Return the [x, y] coordinate for the center point of the cell that contains the specified text.  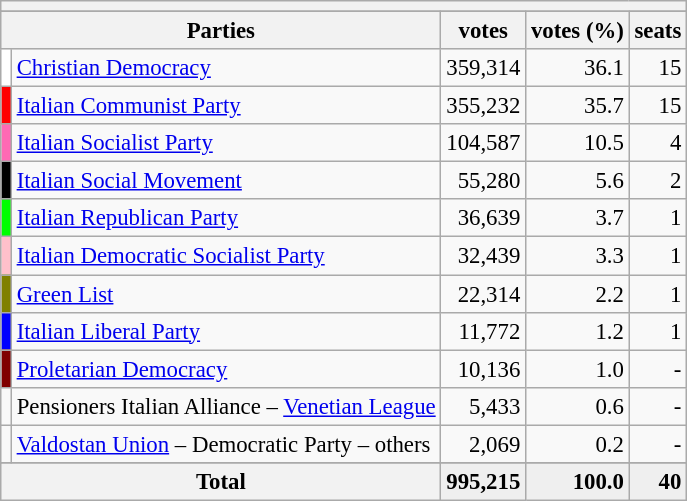
1.2 [578, 331]
votes (%) [578, 31]
Italian Communist Party [226, 106]
36.1 [578, 68]
Italian Republican Party [226, 219]
55,280 [484, 181]
11,772 [484, 331]
4 [658, 143]
355,232 [484, 106]
0.6 [578, 406]
Total [221, 482]
35.7 [578, 106]
10.5 [578, 143]
36,639 [484, 219]
Proletarian Democracy [226, 369]
100.0 [578, 482]
995,215 [484, 482]
1.0 [578, 369]
5.6 [578, 181]
2.2 [578, 294]
Pensioners Italian Alliance – Venetian League [226, 406]
Italian Liberal Party [226, 331]
22,314 [484, 294]
Christian Democracy [226, 68]
Italian Socialist Party [226, 143]
Green List [226, 294]
40 [658, 482]
5,433 [484, 406]
2,069 [484, 444]
32,439 [484, 256]
3.7 [578, 219]
359,314 [484, 68]
Parties [221, 31]
0.2 [578, 444]
104,587 [484, 143]
2 [658, 181]
Italian Democratic Socialist Party [226, 256]
Valdostan Union – Democratic Party – others [226, 444]
Italian Social Movement [226, 181]
10,136 [484, 369]
3.3 [578, 256]
votes [484, 31]
seats [658, 31]
